Search for the cell housing the specified text and yield its [x, y] center coordinate. 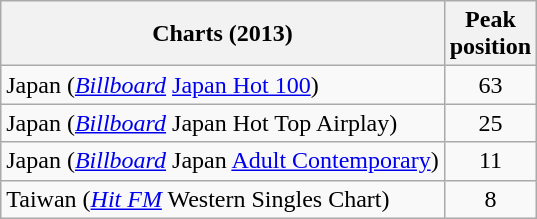
Japan (Billboard Japan Hot Top Airplay) [222, 123]
8 [490, 199]
25 [490, 123]
11 [490, 161]
Japan (Billboard Japan Hot 100) [222, 85]
63 [490, 85]
Peakposition [490, 34]
Charts (2013) [222, 34]
Taiwan (Hit FM Western Singles Chart) [222, 199]
Japan (Billboard Japan Adult Contemporary) [222, 161]
